Find where the given text appears and provide that cell's center as (X, Y) coordinate. 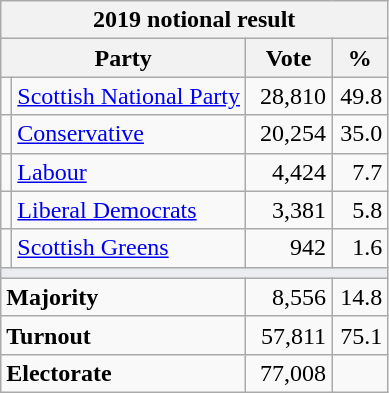
Turnout (124, 335)
4,424 (289, 172)
1.6 (360, 248)
75.1 (360, 335)
Liberal Democrats (129, 210)
% (360, 58)
77,008 (289, 373)
942 (289, 248)
Scottish National Party (129, 96)
57,811 (289, 335)
8,556 (289, 297)
14.8 (360, 297)
5.8 (360, 210)
Scottish Greens (129, 248)
49.8 (360, 96)
20,254 (289, 134)
3,381 (289, 210)
28,810 (289, 96)
Electorate (124, 373)
7.7 (360, 172)
Conservative (129, 134)
Labour (129, 172)
2019 notional result (194, 20)
35.0 (360, 134)
Majority (124, 297)
Vote (289, 58)
Party (124, 58)
